For the text-containing cell, return its midpoint in (X, Y) coordinate format. 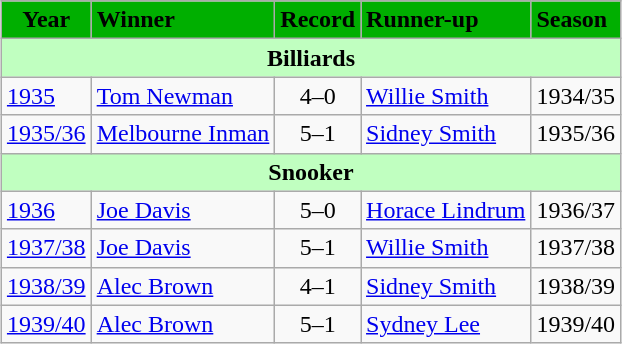
Horace Lindrum (446, 210)
4–1 (318, 286)
1936/37 (576, 210)
Winner (183, 20)
4–0 (318, 96)
Tom Newman (183, 96)
1935 (46, 96)
Snooker (310, 172)
5–0 (318, 210)
Season (576, 20)
Runner-up (446, 20)
Record (318, 20)
Sydney Lee (446, 324)
1936 (46, 210)
Billiards (310, 58)
1934/35 (576, 96)
Year (46, 20)
Melbourne Inman (183, 134)
